Provide the [x, y] coordinate of the cell's center where the given text is located.  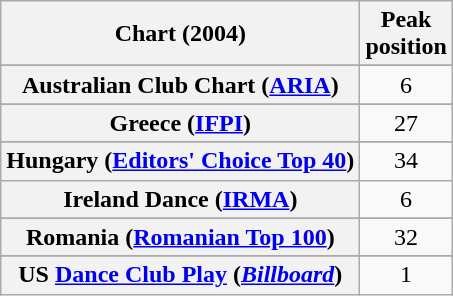
US Dance Club Play (Billboard) [180, 275]
32 [406, 237]
Romania (Romanian Top 100) [180, 237]
Ireland Dance (IRMA) [180, 199]
1 [406, 275]
Greece (IFPI) [180, 123]
Hungary (Editors' Choice Top 40) [180, 161]
34 [406, 161]
Australian Club Chart (ARIA) [180, 85]
27 [406, 123]
Chart (2004) [180, 34]
Peakposition [406, 34]
